Detect which cell encompasses the target text, then output its (X, Y) center coordinate. 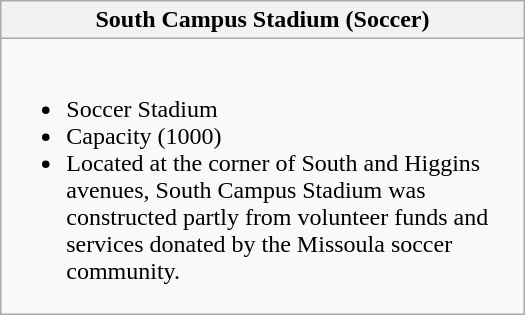
South Campus Stadium (Soccer) (263, 20)
